Extract the (X, Y) coordinate from the center of the cell holding the provided text.  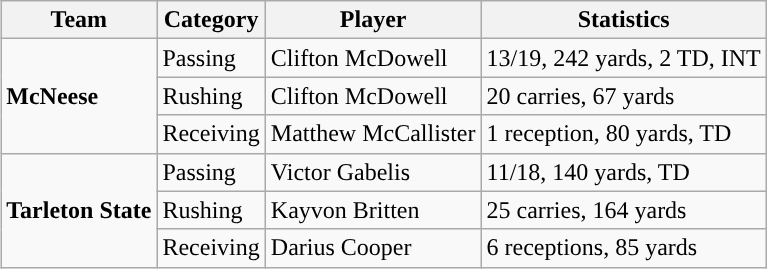
6 receptions, 85 yards (624, 248)
20 carries, 67 yards (624, 96)
13/19, 242 yards, 2 TD, INT (624, 58)
Kayvon Britten (373, 210)
Team (79, 20)
Victor Gabelis (373, 172)
25 carries, 164 yards (624, 210)
11/18, 140 yards, TD (624, 172)
Matthew McCallister (373, 134)
McNeese (79, 96)
Statistics (624, 20)
Tarleton State (79, 210)
Darius Cooper (373, 248)
Category (211, 20)
Player (373, 20)
1 reception, 80 yards, TD (624, 134)
